Search for the cell housing the specified text and yield its (X, Y) center coordinate. 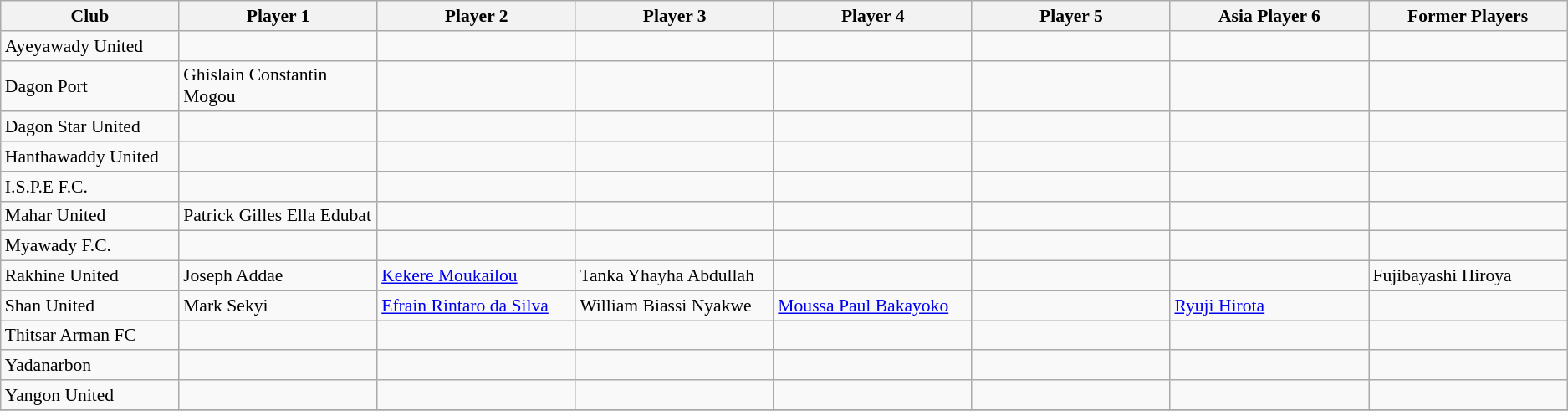
Moussa Paul Bakayoko (873, 306)
Ayeyawady United (90, 46)
Joseph Addae (278, 276)
Player 1 (278, 16)
Dagon Port (90, 85)
Ryuji Hirota (1269, 306)
Former Players (1467, 16)
Tanka Yhayha Abdullah (674, 276)
Asia Player 6 (1269, 16)
Ghislain Constantin Mogou (278, 85)
William Biassi Nyakwe (674, 306)
Mark Sekyi (278, 306)
Thitsar Arman FC (90, 336)
Shan United (90, 306)
Myawady F.C. (90, 246)
Club (90, 16)
Patrick Gilles Ella Edubat (278, 216)
Player 3 (674, 16)
Mahar United (90, 216)
I.S.P.E F.C. (90, 187)
Dagon Star United (90, 127)
Player 2 (477, 16)
Player 5 (1070, 16)
Player 4 (873, 16)
Yadanarbon (90, 366)
Efrain Rintaro da Silva (477, 306)
Yangon United (90, 395)
Hanthawaddy United (90, 157)
Kekere Moukailou (477, 276)
Rakhine United (90, 276)
Fujibayashi Hiroya (1467, 276)
